Find where the given text appears and provide that cell's center as [X, Y] coordinate. 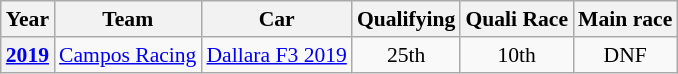
Qualifying [406, 19]
Campos Racing [128, 55]
Quali Race [516, 19]
Team [128, 19]
2019 [28, 55]
Car [276, 19]
25th [406, 55]
10th [516, 55]
Main race [625, 19]
Year [28, 19]
Dallara F3 2019 [276, 55]
DNF [625, 55]
